Determine the (x, y) coordinate at the center of the cell enclosing the given text.  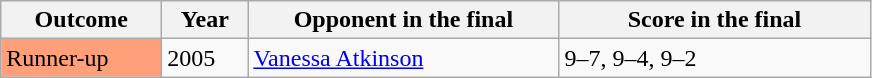
Vanessa Atkinson (404, 58)
Year (205, 20)
Score in the final (714, 20)
9–7, 9–4, 9–2 (714, 58)
2005 (205, 58)
Runner-up (82, 58)
Opponent in the final (404, 20)
Outcome (82, 20)
